Pinpoint the cell where the given text exists, returning its [x, y] midpoint coordinate. 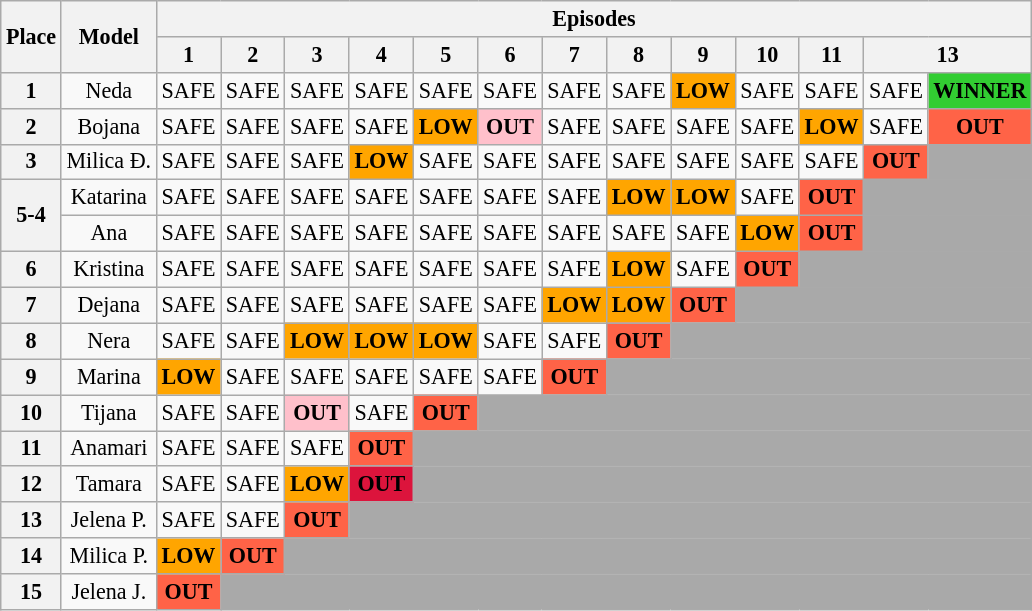
5-4 [32, 216]
4 [381, 54]
Tijana [108, 412]
Tamara [108, 484]
Bojana [108, 126]
Nera [108, 341]
WINNER [980, 90]
Model [108, 36]
15 [32, 591]
Jelena P. [108, 520]
Milica P. [108, 556]
Jelena J. [108, 591]
Anamari [108, 448]
Dejana [108, 305]
Neda [108, 90]
12 [32, 484]
Place [32, 36]
14 [32, 556]
5 [446, 54]
Katarina [108, 198]
Marina [108, 377]
Milica Đ. [108, 162]
Episodes [594, 18]
Kristina [108, 269]
Ana [108, 233]
